Pinpoint the cell where the given text exists, returning its [X, Y] midpoint coordinate. 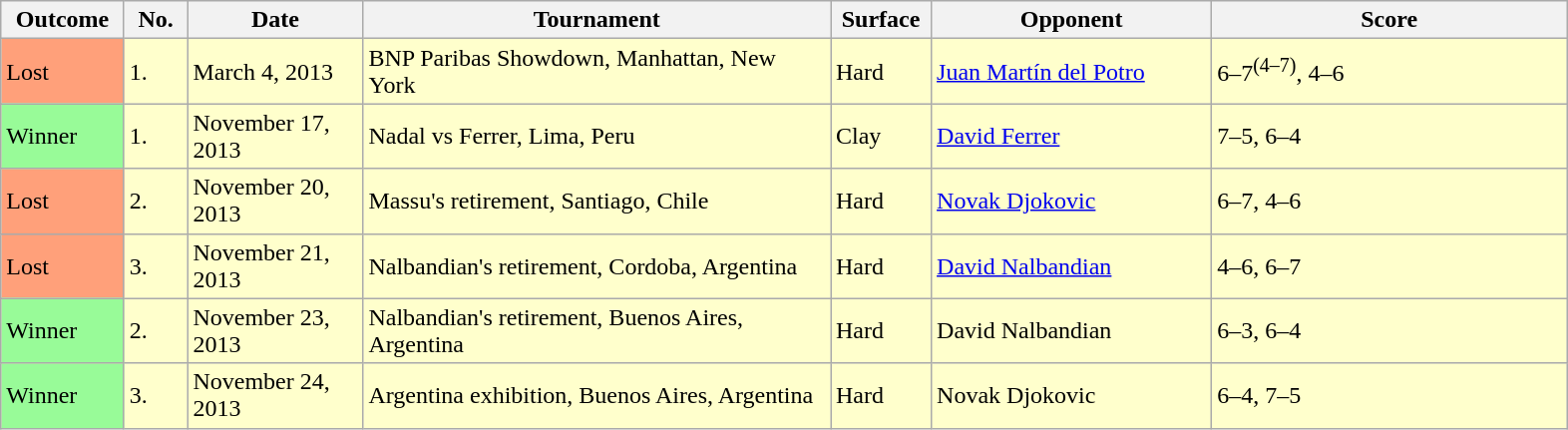
Clay [880, 136]
Juan Martín del Potro [1071, 72]
Nalbandian's retirement, Buenos Aires, Argentina [596, 331]
November 17, 2013 [275, 136]
Tournament [596, 20]
BNP Paribas Showdown, Manhattan, New York [596, 72]
6–7, 4–6 [1389, 202]
6–3, 6–4 [1389, 331]
Date [275, 20]
Nalbandian's retirement, Cordoba, Argentina [596, 265]
Score [1389, 20]
November 21, 2013 [275, 265]
David Ferrer [1071, 136]
4–6, 6–7 [1389, 265]
Argentina exhibition, Buenos Aires, Argentina [596, 395]
7–5, 6–4 [1389, 136]
6–4, 7–5 [1389, 395]
Outcome [63, 20]
Nadal vs Ferrer, Lima, Peru [596, 136]
March 4, 2013 [275, 72]
November 23, 2013 [275, 331]
Surface [880, 20]
No. [156, 20]
6–7(4–7), 4–6 [1389, 72]
November 24, 2013 [275, 395]
Massu's retirement, Santiago, Chile [596, 202]
November 20, 2013 [275, 202]
Opponent [1071, 20]
